Scan for the cell matching the given text and deliver its [X, Y] coordinate at center. 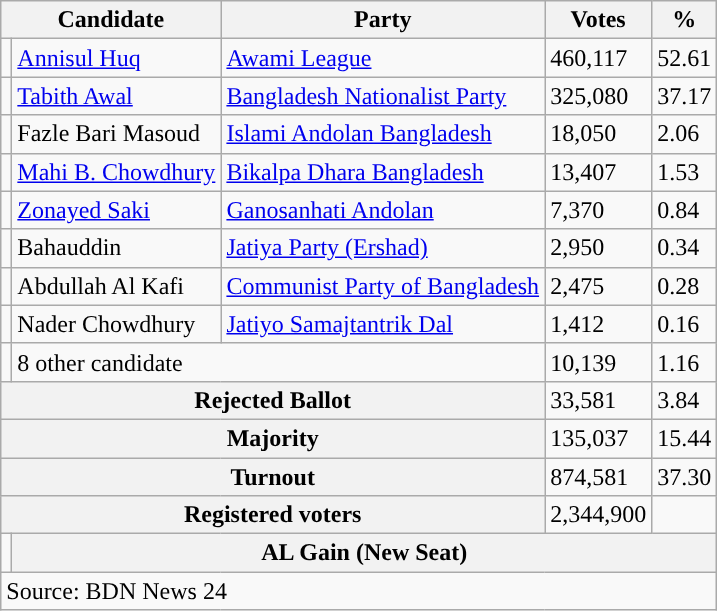
325,080 [598, 96]
1,412 [598, 324]
Party [383, 20]
0.84 [684, 210]
2.06 [684, 134]
Nader Chowdhury [116, 324]
Tabith Awal [116, 96]
Registered voters [273, 515]
7,370 [598, 210]
Source: BDN News 24 [359, 591]
Annisul Huq [116, 58]
0.34 [684, 248]
37.17 [684, 96]
Awami League [383, 58]
37.30 [684, 477]
Jatiyo Samajtantrik Dal [383, 324]
10,139 [598, 362]
Bahauddin [116, 248]
Candidate [111, 20]
8 other candidate [278, 362]
0.16 [684, 324]
2,344,900 [598, 515]
Mahi B. Chowdhury [116, 172]
% [684, 20]
13,407 [598, 172]
52.61 [684, 58]
Majority [273, 438]
Votes [598, 20]
460,117 [598, 58]
Zonayed Saki [116, 210]
874,581 [598, 477]
Jatiya Party (Ershad) [383, 248]
1.53 [684, 172]
Bikalpa Dhara Bangladesh [383, 172]
Ganosanhati Andolan [383, 210]
0.28 [684, 286]
15.44 [684, 438]
1.16 [684, 362]
Bangladesh Nationalist Party [383, 96]
2,475 [598, 286]
Rejected Ballot [273, 400]
Fazle Bari Masoud [116, 134]
2,950 [598, 248]
33,581 [598, 400]
Turnout [273, 477]
3.84 [684, 400]
135,037 [598, 438]
Islami Andolan Bangladesh [383, 134]
18,050 [598, 134]
AL Gain (New Seat) [364, 553]
Abdullah Al Kafi [116, 286]
Communist Party of Bangladesh [383, 286]
